Pinpoint the cell where the given text exists, returning its (X, Y) midpoint coordinate. 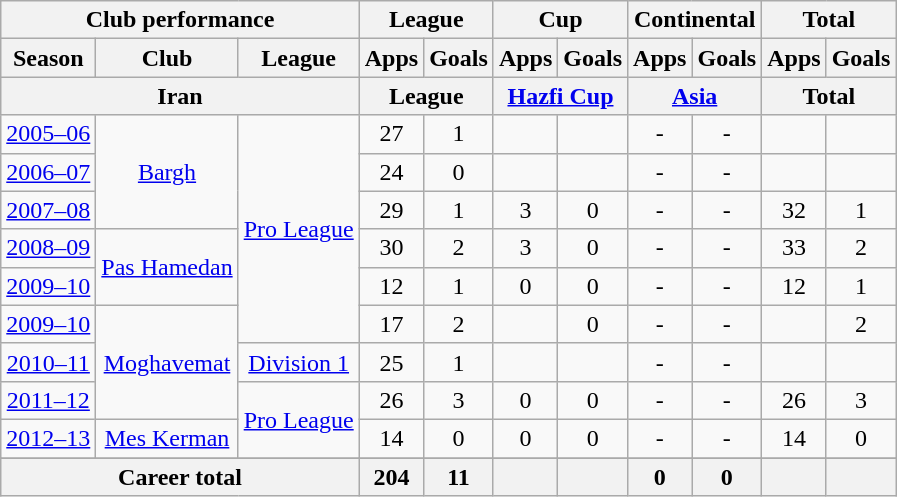
17 (391, 324)
2010–11 (48, 362)
Asia (695, 96)
Bargh (167, 172)
Continental (695, 20)
2011–12 (48, 400)
2006–07 (48, 172)
Career total (180, 477)
30 (391, 248)
204 (391, 477)
11 (459, 477)
Iran (180, 96)
24 (391, 172)
29 (391, 210)
27 (391, 134)
2005–06 (48, 134)
32 (794, 210)
Division 1 (298, 362)
Pas Hamedan (167, 267)
2012–13 (48, 438)
Moghavemat (167, 362)
25 (391, 362)
Club (167, 58)
Mes Kerman (167, 438)
33 (794, 248)
2008–09 (48, 248)
Cup (560, 20)
2007–08 (48, 210)
Season (48, 58)
Club performance (180, 20)
Hazfi Cup (560, 96)
